Locate the cell with the specified text and output its (x, y) center coordinate. 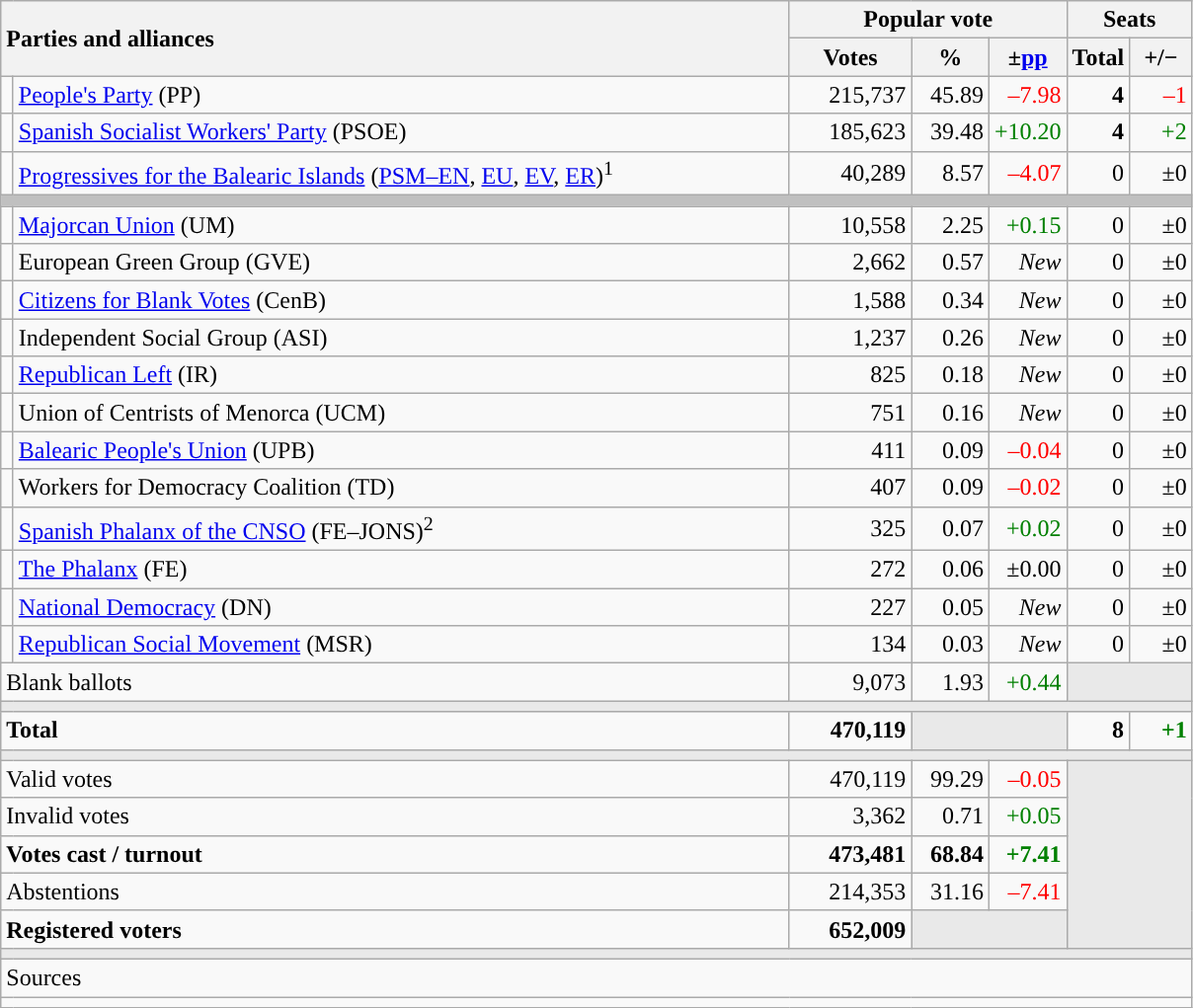
40,289 (850, 174)
0.34 (950, 300)
0.03 (950, 645)
411 (850, 450)
–7.41 (1027, 892)
272 (850, 570)
2,662 (850, 263)
Workers for Democracy Coalition (TD) (401, 488)
8.57 (950, 174)
751 (850, 413)
Parties and alliances (395, 39)
215,737 (850, 95)
45.89 (950, 95)
0.16 (950, 413)
Registered voters (395, 929)
Votes cast / turnout (395, 854)
99.29 (950, 779)
227 (850, 607)
8 (1098, 731)
1.93 (950, 682)
±0.00 (1027, 570)
+0.15 (1027, 225)
+7.41 (1027, 854)
0.05 (950, 607)
134 (850, 645)
–0.04 (1027, 450)
+0.02 (1027, 529)
–4.07 (1027, 174)
Spanish Phalanx of the CNSO (FE–JONS)2 (401, 529)
652,009 (850, 929)
Citizens for Blank Votes (CenB) (401, 300)
Invalid votes (395, 816)
3,362 (850, 816)
68.84 (950, 854)
Republican Social Movement (MSR) (401, 645)
±pp (1027, 57)
214,353 (850, 892)
473,481 (850, 854)
0.07 (950, 529)
Blank ballots (395, 682)
People's Party (PP) (401, 95)
325 (850, 529)
Sources (596, 977)
National Democracy (DN) (401, 607)
+0.05 (1027, 816)
–0.05 (1027, 779)
+2 (1161, 132)
Majorcan Union (UM) (401, 225)
+0.44 (1027, 682)
–7.98 (1027, 95)
10,558 (850, 225)
0.71 (950, 816)
825 (850, 375)
1,237 (850, 338)
185,623 (850, 132)
0.18 (950, 375)
Republican Left (IR) (401, 375)
Votes (850, 57)
Abstentions (395, 892)
Balearic People's Union (UPB) (401, 450)
9,073 (850, 682)
Progressives for the Balearic Islands (PSM–EN, EU, EV, ER)1 (401, 174)
+10.20 (1027, 132)
Popular vote (928, 20)
Seats (1130, 20)
31.16 (950, 892)
0.57 (950, 263)
0.26 (950, 338)
Spanish Socialist Workers' Party (PSOE) (401, 132)
407 (850, 488)
2.25 (950, 225)
+1 (1161, 731)
0.06 (950, 570)
Independent Social Group (ASI) (401, 338)
1,588 (850, 300)
Valid votes (395, 779)
–1 (1161, 95)
–0.02 (1027, 488)
European Green Group (GVE) (401, 263)
% (950, 57)
+/− (1161, 57)
39.48 (950, 132)
The Phalanx (FE) (401, 570)
Union of Centrists of Menorca (UCM) (401, 413)
